Provide the (x, y) coordinate of the cell's center where the given text is located.  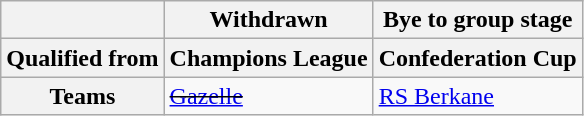
Confederation Cup (478, 58)
Teams (82, 96)
Qualified from (82, 58)
Bye to group stage (478, 20)
Withdrawn (268, 20)
RS Berkane (478, 96)
Champions League (268, 58)
Gazelle (268, 96)
